Output the [X, Y] coordinate of the center of the cell containing the given text.  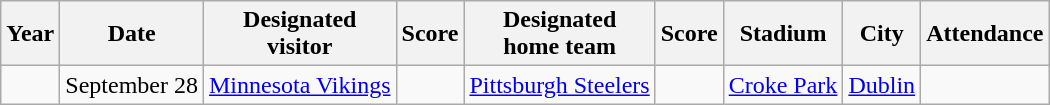
Croke Park [783, 85]
September 28 [132, 85]
Year [30, 34]
Dublin [882, 85]
Designatedvisitor [300, 34]
Stadium [783, 34]
Attendance [985, 34]
Pittsburgh Steelers [560, 85]
Designatedhome team [560, 34]
City [882, 34]
Minnesota Vikings [300, 85]
Date [132, 34]
